For the text-containing cell, return its midpoint in [X, Y] coordinate format. 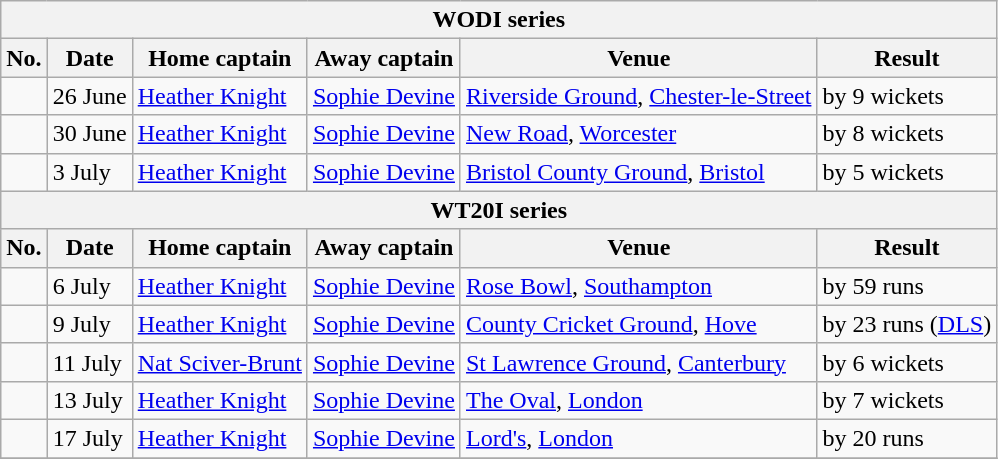
6 July [90, 286]
by 7 wickets [907, 400]
New Road, Worcester [638, 134]
by 20 runs [907, 438]
County Cricket Ground, Hove [638, 324]
26 June [90, 96]
St Lawrence Ground, Canterbury [638, 362]
3 July [90, 172]
by 5 wickets [907, 172]
30 June [90, 134]
Riverside Ground, Chester-le-Street [638, 96]
by 9 wickets [907, 96]
Rose Bowl, Southampton [638, 286]
Lord's, London [638, 438]
9 July [90, 324]
17 July [90, 438]
by 8 wickets [907, 134]
Bristol County Ground, Bristol [638, 172]
WODI series [499, 20]
by 59 runs [907, 286]
WT20I series [499, 210]
11 July [90, 362]
by 23 runs (DLS) [907, 324]
Nat Sciver-Brunt [220, 362]
13 July [90, 400]
The Oval, London [638, 400]
by 6 wickets [907, 362]
